Return (X, Y) of the center of cell containing provided text 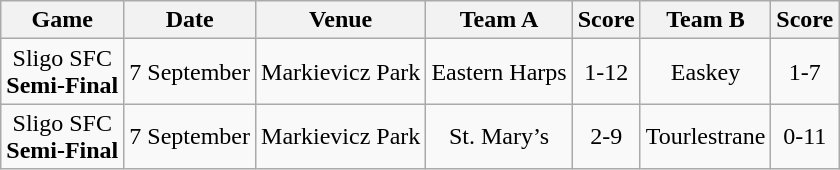
2-9 (606, 136)
Venue (341, 20)
1-7 (805, 72)
Team B (706, 20)
St. Mary’s (499, 136)
Tourlestrane (706, 136)
Date (190, 20)
1-12 (606, 72)
Eastern Harps (499, 72)
Easkey (706, 72)
Game (62, 20)
0-11 (805, 136)
Team A (499, 20)
